Determine the (x, y) coordinate at the center of the cell enclosing the given text.  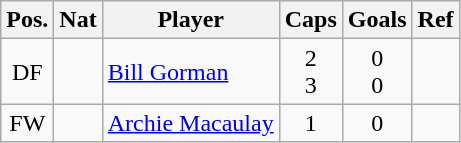
0 (377, 123)
Caps (310, 20)
00 (377, 72)
Pos. (28, 20)
DF (28, 72)
Archie Macaulay (190, 123)
1 (310, 123)
FW (28, 123)
Ref (436, 20)
Nat (78, 20)
Bill Gorman (190, 72)
Goals (377, 20)
23 (310, 72)
Player (190, 20)
